Search for the cell housing the specified text and yield its (X, Y) center coordinate. 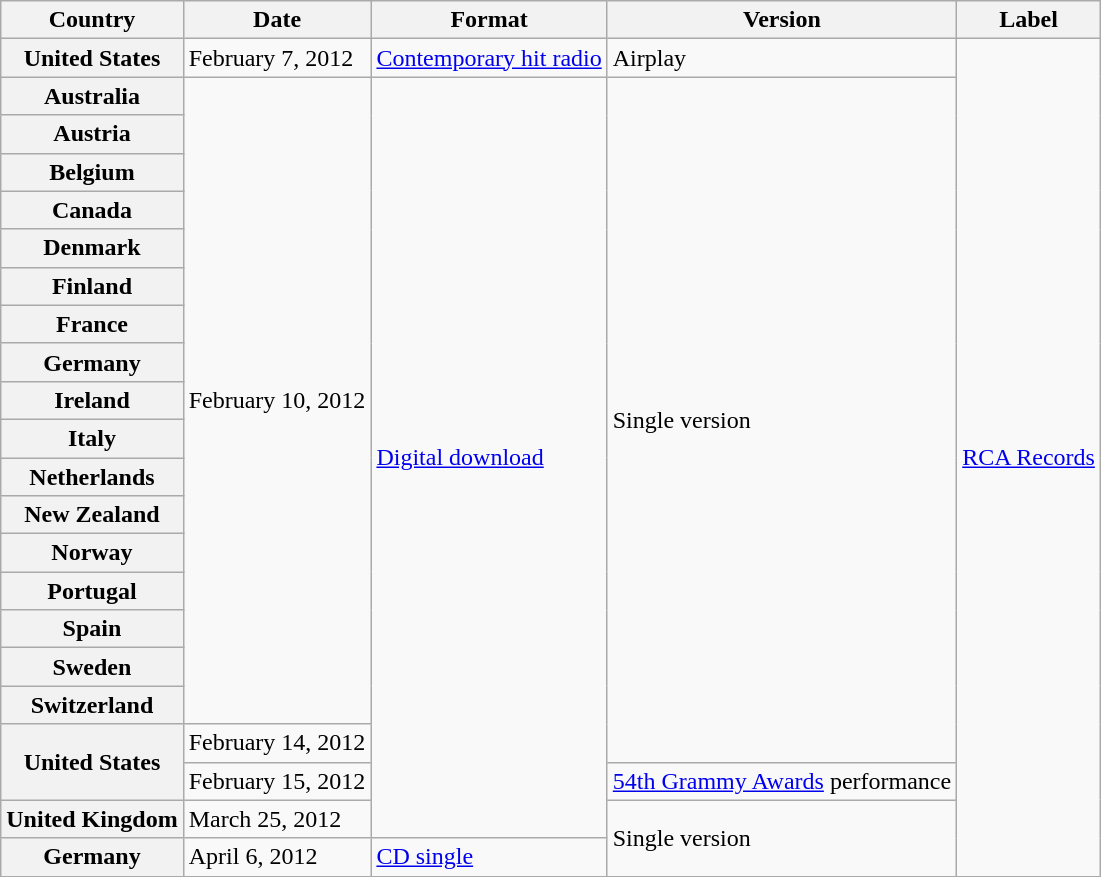
Ireland (92, 400)
Austria (92, 134)
Denmark (92, 248)
Norway (92, 553)
Canada (92, 210)
February 7, 2012 (277, 58)
Format (489, 20)
United Kingdom (92, 819)
Portugal (92, 591)
Spain (92, 629)
Country (92, 20)
Switzerland (92, 705)
Label (1029, 20)
Version (782, 20)
February 10, 2012 (277, 400)
Date (277, 20)
France (92, 324)
New Zealand (92, 515)
Sweden (92, 667)
Belgium (92, 172)
Airplay (782, 58)
February 14, 2012 (277, 743)
Australia (92, 96)
54th Grammy Awards performance (782, 781)
RCA Records (1029, 458)
February 15, 2012 (277, 781)
Contemporary hit radio (489, 58)
March 25, 2012 (277, 819)
April 6, 2012 (277, 857)
Netherlands (92, 477)
Italy (92, 438)
CD single (489, 857)
Digital download (489, 458)
Finland (92, 286)
